Output the [X, Y] coordinate of the center of the cell containing the given text.  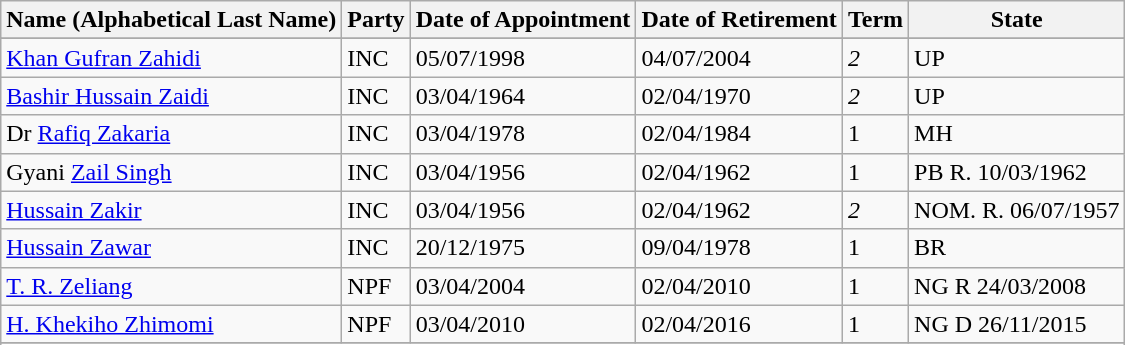
H. Khekiho Zhimomi [172, 324]
MH [1017, 134]
Name (Alphabetical Last Name) [172, 20]
Khan Gufran Zahidi [172, 58]
04/07/2004 [740, 58]
09/04/1978 [740, 248]
Party [376, 20]
Term [875, 20]
02/04/2016 [740, 324]
T. R. Zeliang [172, 286]
03/04/2010 [523, 324]
05/07/1998 [523, 58]
Hussain Zakir [172, 210]
02/04/2010 [740, 286]
NG D 26/11/2015 [1017, 324]
NG R 24/03/2008 [1017, 286]
03/04/2004 [523, 286]
20/12/1975 [523, 248]
Date of Retirement [740, 20]
Dr Rafiq Zakaria [172, 134]
02/04/1984 [740, 134]
03/04/1978 [523, 134]
PB R. 10/03/1962 [1017, 172]
BR [1017, 248]
State [1017, 20]
Bashir Hussain Zaidi [172, 96]
Date of Appointment [523, 20]
Gyani Zail Singh [172, 172]
NOM. R. 06/07/1957 [1017, 210]
02/04/1970 [740, 96]
03/04/1964 [523, 96]
Hussain Zawar [172, 248]
